Detect which cell encompasses the target text, then output its (X, Y) center coordinate. 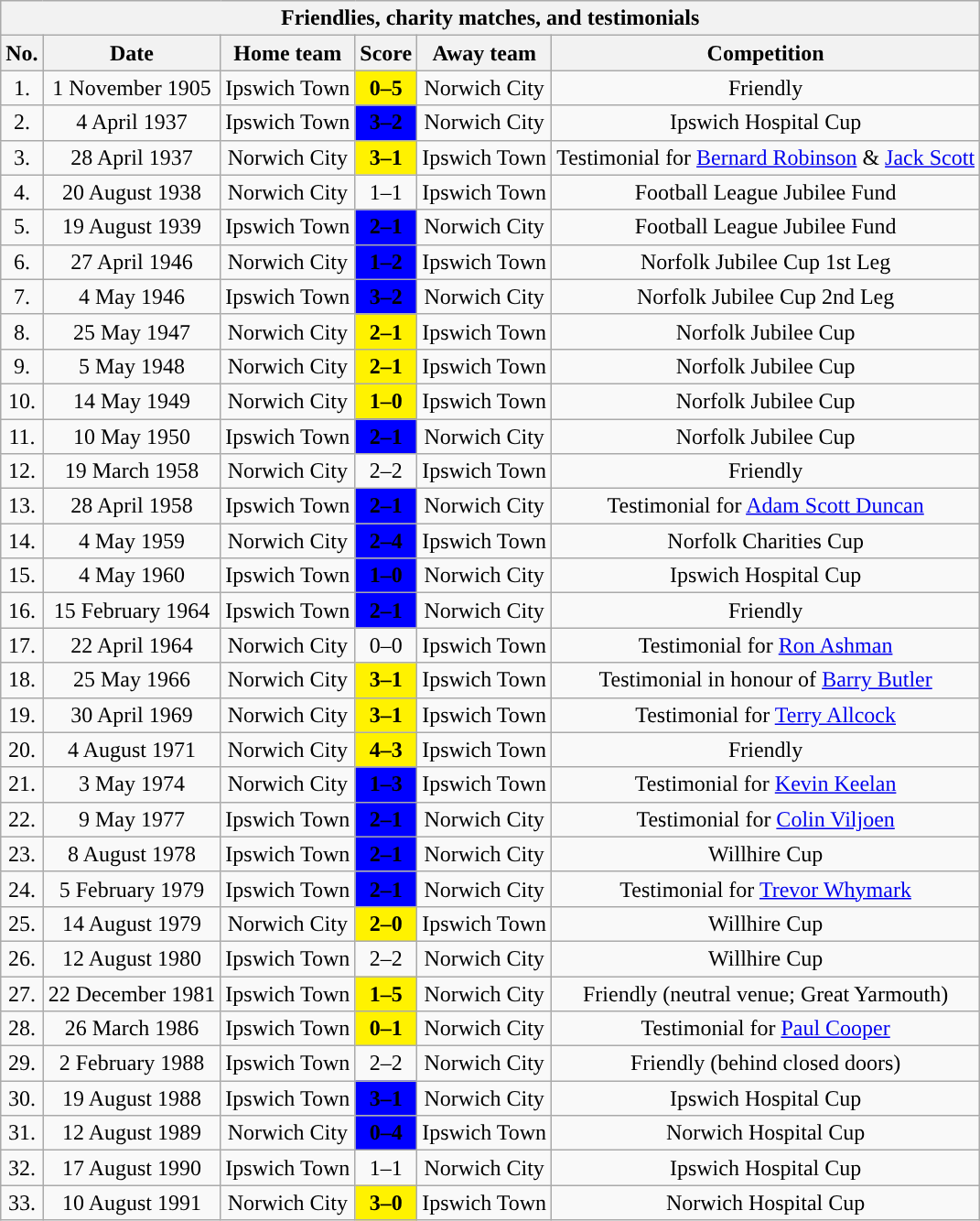
11. (22, 437)
Friendly (neutral venue; Great Yarmouth) (766, 993)
24. (22, 889)
Friendlies, charity matches, and testimonials (490, 18)
2. (22, 123)
8. (22, 331)
Testimonial for Kevin Keelan (766, 784)
9. (22, 366)
1. (22, 88)
22 April 1964 (132, 645)
27 April 1946 (132, 262)
5 May 1948 (132, 366)
23. (22, 854)
3–0 (386, 1203)
Testimonial in honour of Barry Butler (766, 680)
4 May 1946 (132, 297)
14 May 1949 (132, 401)
3 May 1974 (132, 784)
1–2 (386, 262)
Testimonial for Ron Ashman (766, 645)
4 May 1960 (132, 576)
19 March 1958 (132, 471)
4. (22, 192)
1 November 1905 (132, 88)
26 March 1986 (132, 1029)
0–0 (386, 645)
25 May 1966 (132, 680)
22. (22, 819)
18. (22, 680)
Norfolk Charities Cup (766, 541)
4–3 (386, 750)
2–4 (386, 541)
1–5 (386, 993)
27. (22, 993)
Home team (287, 53)
15. (22, 576)
0–5 (386, 88)
4 August 1971 (132, 750)
29. (22, 1064)
19 August 1939 (132, 227)
Testimonial for Trevor Whymark (766, 889)
30. (22, 1098)
12 August 1980 (132, 958)
28 April 1958 (132, 506)
5 February 1979 (132, 889)
6. (22, 262)
13. (22, 506)
19. (22, 715)
Testimonial for Colin Viljoen (766, 819)
10 May 1950 (132, 437)
12. (22, 471)
14 August 1979 (132, 924)
17 August 1990 (132, 1168)
4 May 1959 (132, 541)
2 February 1988 (132, 1064)
22 December 1981 (132, 993)
7. (22, 297)
Testimonial for Bernard Robinson & Jack Scott (766, 157)
1–3 (386, 784)
26. (22, 958)
Date (132, 53)
33. (22, 1203)
20. (22, 750)
Friendly (behind closed doors) (766, 1064)
17. (22, 645)
30 April 1969 (132, 715)
Norfolk Jubilee Cup 2nd Leg (766, 297)
No. (22, 53)
Competition (766, 53)
25 May 1947 (132, 331)
19 August 1988 (132, 1098)
4 April 1937 (132, 123)
15 February 1964 (132, 610)
2–0 (386, 924)
10 August 1991 (132, 1203)
0–1 (386, 1029)
0–4 (386, 1133)
Away team (485, 53)
28 April 1937 (132, 157)
10. (22, 401)
20 August 1938 (132, 192)
Testimonial for Terry Allcock (766, 715)
32. (22, 1168)
16. (22, 610)
Norfolk Jubilee Cup 1st Leg (766, 262)
Testimonial for Adam Scott Duncan (766, 506)
31. (22, 1133)
5. (22, 227)
9 May 1977 (132, 819)
21. (22, 784)
Score (386, 53)
25. (22, 924)
28. (22, 1029)
Testimonial for Paul Cooper (766, 1029)
12 August 1989 (132, 1133)
14. (22, 541)
8 August 1978 (132, 854)
3. (22, 157)
